From the cell containing the given text, extract its center point as (X, Y) coordinate. 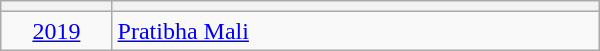
2019 (56, 31)
Pratibha Mali (356, 31)
